From the cell containing the given text, extract its center point as (X, Y) coordinate. 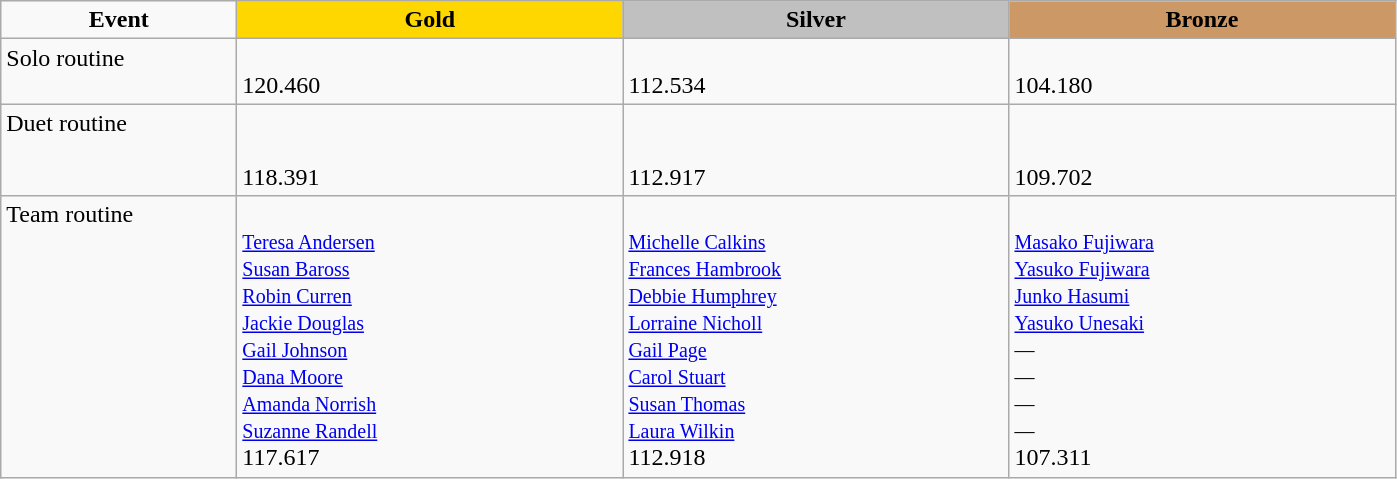
Michelle CalkinsFrances HambrookDebbie HumphreyLorraine NichollGail PageCarol StuartSusan ThomasLaura Wilkin 112.918 (816, 336)
Team routine (119, 336)
112.534 (816, 72)
Silver (816, 20)
Gold (430, 20)
Duet routine (119, 150)
Masako FujiwaraYasuko FujiwaraJunko HasumiYasuko Unesaki———— 107.311 (1202, 336)
112.917 (816, 150)
120.460 (430, 72)
104.180 (1202, 72)
Event (119, 20)
Bronze (1202, 20)
118.391 (430, 150)
109.702 (1202, 150)
Solo routine (119, 72)
Teresa AndersenSusan BarossRobin CurrenJackie DouglasGail JohnsonDana MooreAmanda NorrishSuzanne Randell 117.617 (430, 336)
